Determine the [x, y] coordinate at the center of the cell enclosing the given text.  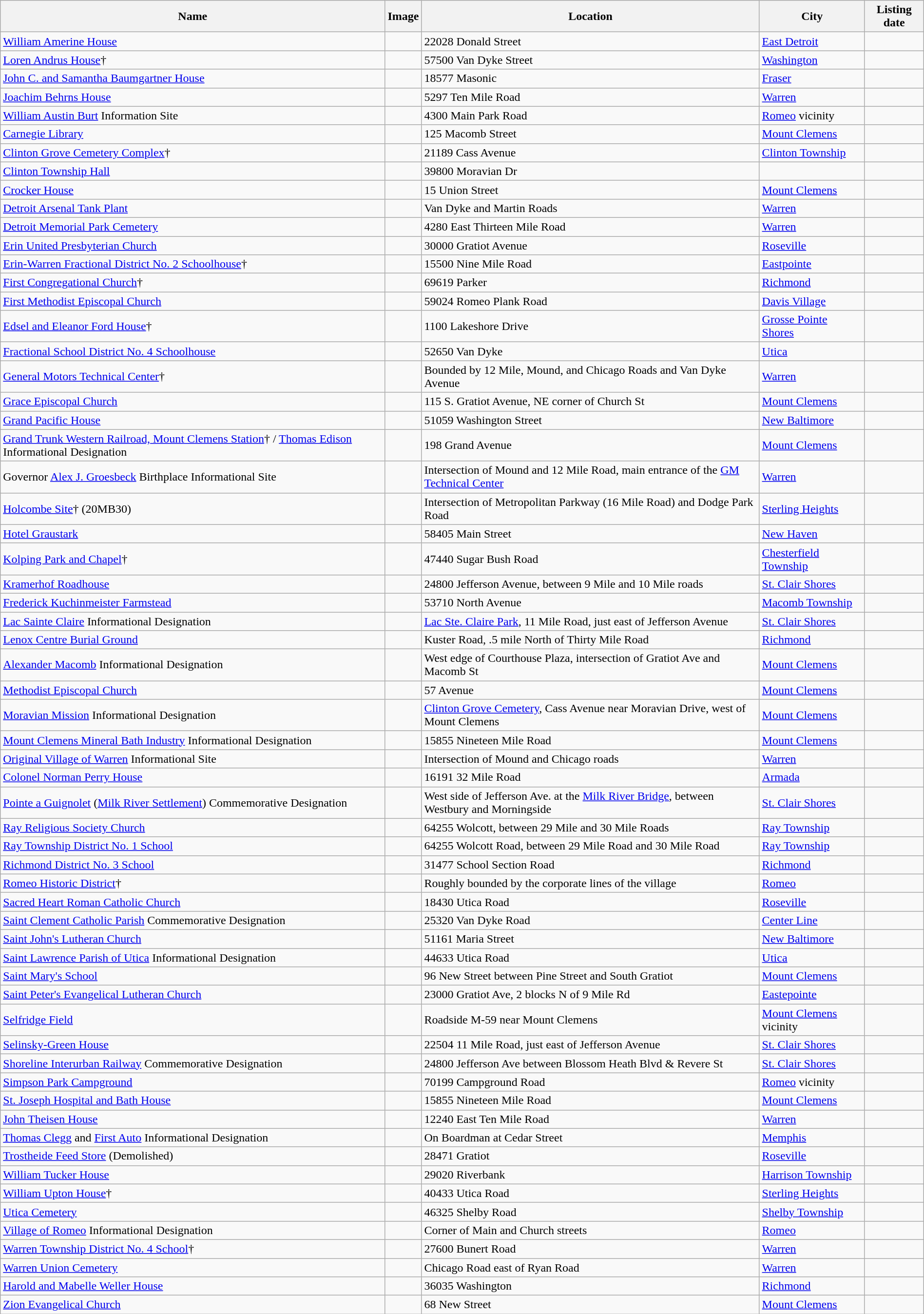
Governor Alex J. Groesbeck Birthplace Informational Site [193, 477]
New Haven [812, 534]
Methodist Episcopal Church [193, 690]
Corner of Main and Church streets [591, 1230]
Pointe a Guignolet (Milk River Settlement) Commemorative Designation [193, 802]
Fractional School District No. 4 Schoolhouse [193, 351]
64255 Wolcott Road, between 29 Mile Road and 30 Mile Road [591, 846]
Harold and Mabelle Weller House [193, 1286]
Davis Village [812, 301]
Simpson Park Campground [193, 1082]
23000 Gratiot Ave, 2 blocks N of 9 Mile Rd [591, 995]
Erin-Warren Fractional District No. 2 Schoolhouse† [193, 264]
John Theisen House [193, 1119]
29020 Riverbank [591, 1175]
Saint Peter's Evangelical Lutheran Church [193, 995]
70199 Campground Road [591, 1082]
Grand Trunk Western Railroad, Mount Clemens Station† / Thomas Edison Informational Designation [193, 445]
Kramerhof Roadhouse [193, 584]
4280 East Thirteen Mile Road [591, 227]
46325 Shelby Road [591, 1212]
52650 Van Dyke [591, 351]
Loren Andrus House† [193, 60]
Trostheide Feed Store (Demolished) [193, 1156]
39800 Moravian Dr [591, 171]
125 Macomb Street [591, 134]
Crocker House [193, 190]
15 Union Street [591, 190]
Eastepointe [812, 995]
36035 Washington [591, 1286]
Erin United Presbyterian Church [193, 245]
Selfridge Field [193, 1020]
City [812, 17]
Frederick Kuchinmeister Farmstead [193, 602]
Clinton Grove Cemetery, Cass Avenue near Moravian Drive, west of Mount Clemens [591, 715]
Lac Ste. Claire Park, 11 Mile Road, just east of Jefferson Avenue [591, 621]
68 New Street [591, 1305]
Location [591, 17]
18430 Utica Road [591, 902]
Carnegie Library [193, 134]
Original Village of Warren Informational Site [193, 759]
15500 Nine Mile Road [591, 264]
Sacred Heart Roman Catholic Church [193, 902]
Chesterfield Township [812, 559]
Intersection of Metropolitan Parkway (16 Mile Road) and Dodge Park Road [591, 509]
Macomb Township [812, 602]
12240 East Ten Mile Road [591, 1119]
59024 Romeo Plank Road [591, 301]
Chicago Road east of Ryan Road [591, 1268]
Holcombe Site† (20MB30) [193, 509]
Shelby Township [812, 1212]
Clinton Township [812, 153]
Roadside M-59 near Mount Clemens [591, 1020]
Joachim Behrns House [193, 97]
East Detroit [812, 41]
25320 Van Dyke Road [591, 920]
General Motors Technical Center† [193, 376]
47440 Sugar Bush Road [591, 559]
St. Joseph Hospital and Bath House [193, 1101]
Lenox Centre Burial Ground [193, 640]
Detroit Memorial Park Cemetery [193, 227]
Grand Pacific House [193, 420]
Clinton Grove Cemetery Complex† [193, 153]
115 S. Gratiot Avenue, NE corner of Church St [591, 402]
Utica Cemetery [193, 1212]
57500 Van Dyke Street [591, 60]
Moravian Mission Informational Designation [193, 715]
21189 Cass Avenue [591, 153]
John C. and Samantha Baumgartner House [193, 78]
Kuster Road, .5 mile North of Thirty Mile Road [591, 640]
Intersection of Mound and 12 Mile Road, main entrance of the GM Technical Center [591, 477]
58405 Main Street [591, 534]
Warren Union Cemetery [193, 1268]
4300 Main Park Road [591, 116]
Saint Mary's School [193, 976]
Colonel Norman Perry House [193, 777]
William Upton House† [193, 1193]
Village of Romeo Informational Designation [193, 1230]
30000 Gratiot Avenue [591, 245]
Saint John's Lutheran Church [193, 939]
Zion Evangelical Church [193, 1305]
Shoreline Interurban Railway Commemorative Designation [193, 1063]
57 Avenue [591, 690]
198 Grand Avenue [591, 445]
Lac Sainte Claire Informational Designation [193, 621]
1100 Lakeshore Drive [591, 327]
Romeo Historic District† [193, 883]
69619 Parker [591, 283]
First Congregational Church† [193, 283]
53710 North Avenue [591, 602]
28471 Gratiot [591, 1156]
51161 Maria Street [591, 939]
Ray Township District No. 1 School [193, 846]
Edsel and Eleanor Ford House† [193, 327]
On Boardman at Cedar Street [591, 1138]
Selinsky-Green House [193, 1045]
First Methodist Episcopal Church [193, 301]
Alexander Macomb Informational Designation [193, 665]
Grosse Pointe Shores [812, 327]
West side of Jefferson Ave. at the Milk River Bridge, between Westbury and Morningside [591, 802]
Detroit Arsenal Tank Plant [193, 208]
51059 Washington Street [591, 420]
Armada [812, 777]
Intersection of Mound and Chicago roads [591, 759]
Mount Clemens vicinity [812, 1020]
Center Line [812, 920]
40433 Utica Road [591, 1193]
William Austin Burt Information Site [193, 116]
96 New Street between Pine Street and South Gratiot [591, 976]
22028 Donald Street [591, 41]
Memphis [812, 1138]
Image [404, 17]
Roughly bounded by the corporate lines of the village [591, 883]
5297 Ten Mile Road [591, 97]
16191 32 Mile Road [591, 777]
West edge of Courthouse Plaza, intersection of Gratiot Ave and Macomb St [591, 665]
Clinton Township Hall [193, 171]
Van Dyke and Martin Roads [591, 208]
Grace Episcopal Church [193, 402]
44633 Utica Road [591, 958]
Saint Clement Catholic Parish Commemorative Designation [193, 920]
Bounded by 12 Mile, Mound, and Chicago Roads and Van Dyke Avenue [591, 376]
Saint Lawrence Parish of Utica Informational Designation [193, 958]
Ray Religious Society Church [193, 828]
Hotel Graustark [193, 534]
24800 Jefferson Ave between Blossom Heath Blvd & Revere St [591, 1063]
Mount Clemens Mineral Bath Industry Informational Designation [193, 740]
Richmond District No. 3 School [193, 865]
William Tucker House [193, 1175]
Name [193, 17]
Kolping Park and Chapel† [193, 559]
64255 Wolcott, between 29 Mile and 30 Mile Roads [591, 828]
18577 Masonic [591, 78]
31477 School Section Road [591, 865]
22504 11 Mile Road, just east of Jefferson Avenue [591, 1045]
Warren Township District No. 4 School† [193, 1249]
24800 Jefferson Avenue, between 9 Mile and 10 Mile roads [591, 584]
Fraser [812, 78]
Listing date [894, 17]
Washington [812, 60]
Harrison Township [812, 1175]
27600 Bunert Road [591, 1249]
Thomas Clegg and First Auto Informational Designation [193, 1138]
Eastpointe [812, 264]
William Amerine House [193, 41]
